Scan for the cell matching the given text and deliver its [x, y] coordinate at center. 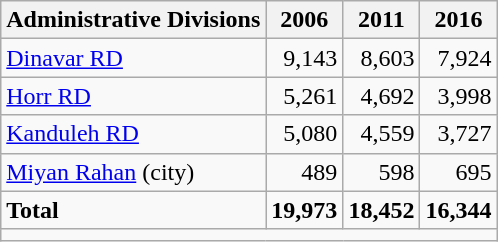
4,692 [382, 96]
Dinavar RD [134, 58]
5,261 [304, 96]
8,603 [382, 58]
18,452 [382, 210]
19,973 [304, 210]
4,559 [382, 134]
695 [458, 172]
Total [134, 210]
Miyan Rahan (city) [134, 172]
598 [382, 172]
Administrative Divisions [134, 20]
3,727 [458, 134]
Horr RD [134, 96]
7,924 [458, 58]
5,080 [304, 134]
9,143 [304, 58]
2006 [304, 20]
489 [304, 172]
Kanduleh RD [134, 134]
2011 [382, 20]
3,998 [458, 96]
16,344 [458, 210]
2016 [458, 20]
